Return the [x, y] coordinate for the center point of the cell that contains the specified text.  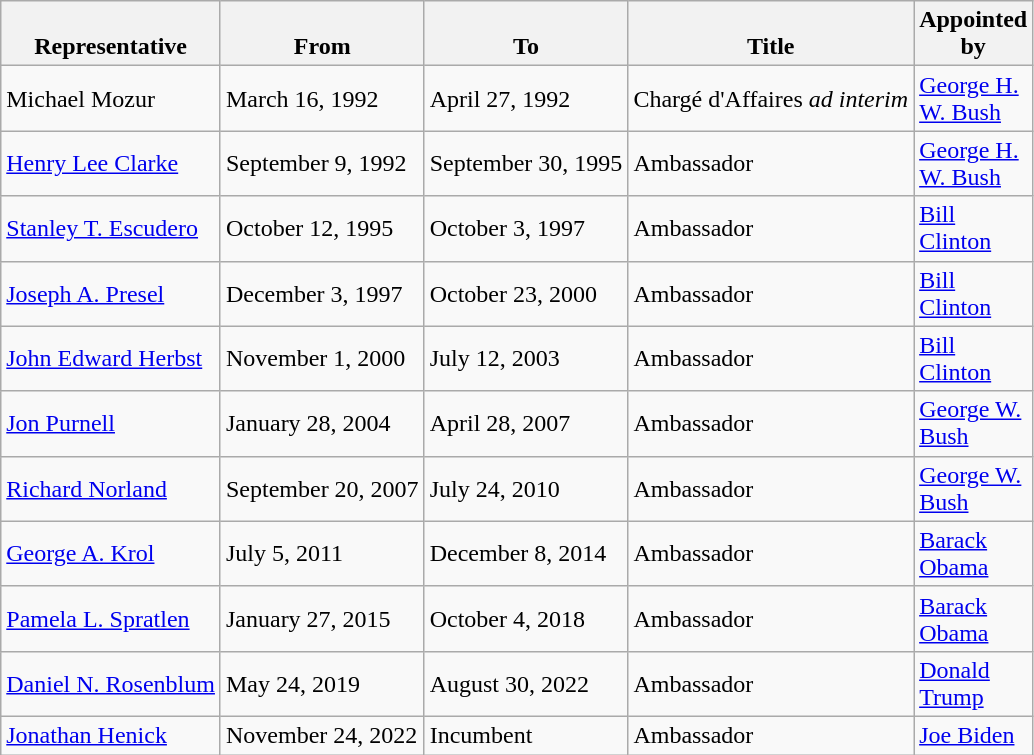
To [526, 34]
Pamela L. Spratlen [111, 618]
January 27, 2015 [322, 618]
Michael Mozur [111, 98]
November 1, 2000 [322, 358]
November 24, 2022 [322, 735]
Appointed by [974, 34]
George A. Krol [111, 554]
August 30, 2022 [526, 684]
Joseph A. Presel [111, 294]
April 28, 2007 [526, 424]
Title [771, 34]
March 16, 1992 [322, 98]
Henry Lee Clarke [111, 164]
December 8, 2014 [526, 554]
May 24, 2019 [322, 684]
July 12, 2003 [526, 358]
Stanley T. Escudero [111, 228]
Incumbent [526, 735]
Chargé d'Affaires ad interim [771, 98]
September 30, 1995 [526, 164]
Richard Norland [111, 488]
John Edward Herbst [111, 358]
Jonathan Henick [111, 735]
July 5, 2011 [322, 554]
October 3, 1997 [526, 228]
April 27, 1992 [526, 98]
October 12, 1995 [322, 228]
July 24, 2010 [526, 488]
Jon Purnell [111, 424]
September 9, 1992 [322, 164]
From [322, 34]
October 4, 2018 [526, 618]
Donald Trump [974, 684]
Daniel N. Rosenblum [111, 684]
September 20, 2007 [322, 488]
Joe Biden [974, 735]
January 28, 2004 [322, 424]
Representative [111, 34]
December 3, 1997 [322, 294]
October 23, 2000 [526, 294]
